Return (X, Y) of the center of cell containing provided text 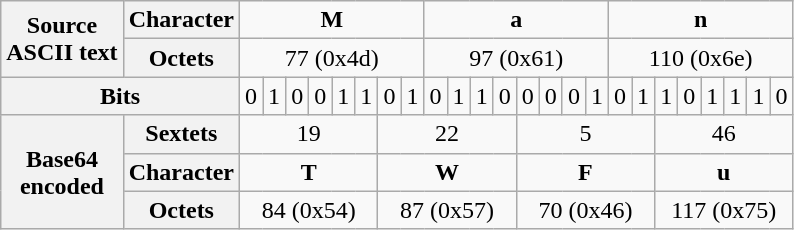
19 (308, 134)
T (308, 172)
u (724, 172)
46 (724, 134)
97 (0x61) (516, 58)
Sextets (181, 134)
87 (0x57) (447, 210)
117 (0x75) (724, 210)
a (516, 20)
70 (0x46) (585, 210)
Source ASCII text (62, 39)
5 (585, 134)
F (585, 172)
84 (0x54) (308, 210)
M (331, 20)
n (700, 20)
Base64encoded (62, 172)
77 (0x4d) (331, 58)
W (447, 172)
22 (447, 134)
Bits (120, 96)
110 (0x6e) (700, 58)
